Search for the cell housing the specified text and yield its [X, Y] center coordinate. 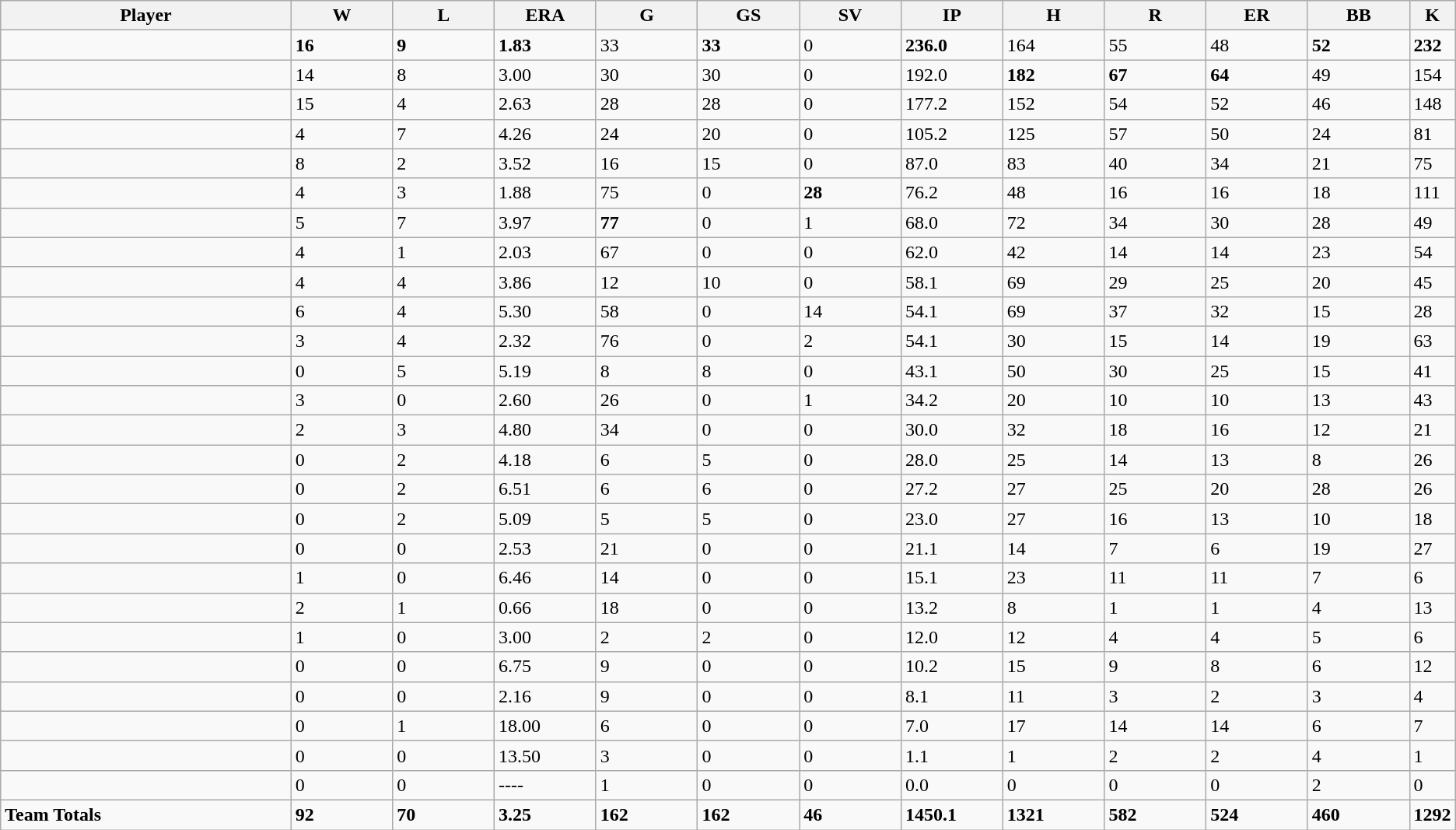
0.66 [546, 608]
5.30 [546, 311]
148 [1433, 104]
57 [1156, 134]
70 [443, 814]
7.0 [952, 726]
152 [1053, 104]
177.2 [952, 104]
Team Totals [146, 814]
5.09 [546, 519]
192.0 [952, 75]
3.52 [546, 163]
42 [1053, 252]
R [1156, 16]
12.0 [952, 637]
6.75 [546, 667]
236.0 [952, 45]
3.86 [546, 282]
4.18 [546, 460]
0.0 [952, 785]
83 [1053, 163]
34.2 [952, 401]
43.1 [952, 371]
17 [1053, 726]
4.26 [546, 134]
27.2 [952, 489]
1.83 [546, 45]
H [1053, 16]
23.0 [952, 519]
164 [1053, 45]
13.50 [546, 755]
41 [1433, 371]
3.25 [546, 814]
2.16 [546, 696]
105.2 [952, 134]
76 [647, 341]
GS [748, 16]
18.00 [546, 726]
154 [1433, 75]
72 [1053, 222]
1321 [1053, 814]
55 [1156, 45]
6.46 [546, 578]
2.03 [546, 252]
30.0 [952, 430]
582 [1156, 814]
77 [647, 222]
111 [1433, 193]
58.1 [952, 282]
125 [1053, 134]
---- [546, 785]
81 [1433, 134]
1.88 [546, 193]
Player [146, 16]
5.19 [546, 371]
58 [647, 311]
524 [1257, 814]
2.63 [546, 104]
68.0 [952, 222]
W [342, 16]
IP [952, 16]
1450.1 [952, 814]
ER [1257, 16]
29 [1156, 282]
1.1 [952, 755]
460 [1358, 814]
SV [851, 16]
2.32 [546, 341]
L [443, 16]
28.0 [952, 460]
K [1433, 16]
6.51 [546, 489]
15.1 [952, 578]
G [647, 16]
40 [1156, 163]
2.60 [546, 401]
92 [342, 814]
21.1 [952, 548]
64 [1257, 75]
4.80 [546, 430]
43 [1433, 401]
10.2 [952, 667]
3.97 [546, 222]
37 [1156, 311]
BB [1358, 16]
1292 [1433, 814]
76.2 [952, 193]
45 [1433, 282]
232 [1433, 45]
87.0 [952, 163]
8.1 [952, 696]
13.2 [952, 608]
182 [1053, 75]
ERA [546, 16]
63 [1433, 341]
2.53 [546, 548]
62.0 [952, 252]
